Output the [X, Y] coordinate of the center of the cell containing the given text.  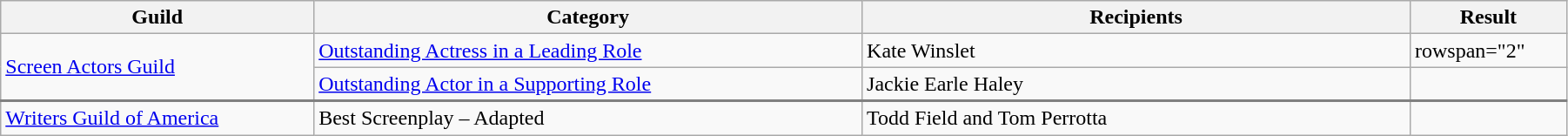
Outstanding Actress in a Leading Role [588, 51]
Outstanding Actor in a Supporting Role [588, 84]
rowspan="2" [1488, 51]
Kate Winslet [1136, 51]
Todd Field and Tom Perrotta [1136, 119]
Category [588, 17]
Jackie Earle Haley [1136, 84]
Screen Actors Guild [157, 68]
Guild [157, 17]
Best Screenplay – Adapted [588, 119]
Recipients [1136, 17]
Result [1488, 17]
Writers Guild of America [157, 119]
